Extract the [X, Y] coordinate from the center of the cell holding the provided text.  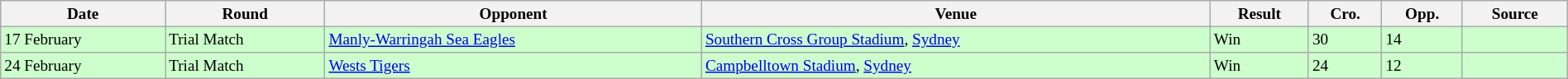
24 February [83, 66]
24 [1345, 66]
Manly-Warringah Sea Eagles [513, 39]
Wests Tigers [513, 66]
Venue [956, 14]
12 [1422, 66]
Opponent [513, 14]
Round [245, 14]
Source [1515, 14]
Campbelltown Stadium, Sydney [956, 66]
Date [83, 14]
30 [1345, 39]
14 [1422, 39]
Opp. [1422, 14]
17 February [83, 39]
Result [1259, 14]
Cro. [1345, 14]
Southern Cross Group Stadium, Sydney [956, 39]
